Locate the cell with the specified text and output its (x, y) center coordinate. 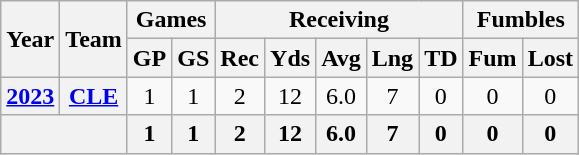
GP (149, 58)
Receiving (339, 20)
Games (170, 20)
Year (30, 39)
GS (194, 58)
TD (441, 58)
Lng (392, 58)
Rec (240, 58)
Fum (492, 58)
Yds (290, 58)
Lost (550, 58)
CLE (94, 96)
2023 (30, 96)
Fumbles (520, 20)
Team (94, 39)
Avg (342, 58)
